Pinpoint the cell where the given text exists, returning its [x, y] midpoint coordinate. 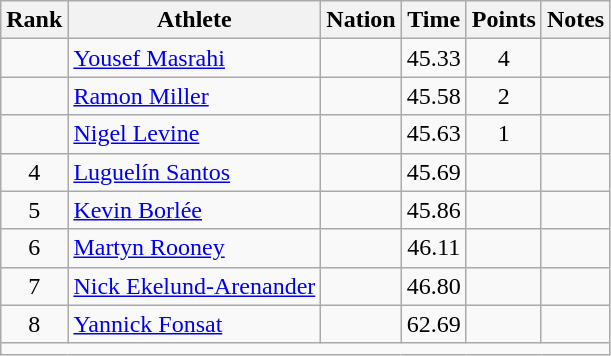
Yousef Masrahi [194, 58]
Ramon Miller [194, 96]
2 [504, 96]
6 [34, 248]
7 [34, 286]
1 [504, 134]
46.80 [434, 286]
Nigel Levine [194, 134]
45.69 [434, 172]
46.11 [434, 248]
62.69 [434, 324]
Yannick Fonsat [194, 324]
Martyn Rooney [194, 248]
45.58 [434, 96]
Notes [575, 20]
Luguelín Santos [194, 172]
5 [34, 210]
Nick Ekelund-Arenander [194, 286]
45.63 [434, 134]
45.33 [434, 58]
Points [504, 20]
Kevin Borlée [194, 210]
Rank [34, 20]
Athlete [194, 20]
Time [434, 20]
45.86 [434, 210]
8 [34, 324]
Nation [361, 20]
